Determine the (x, y) coordinate at the center of the cell enclosing the given text.  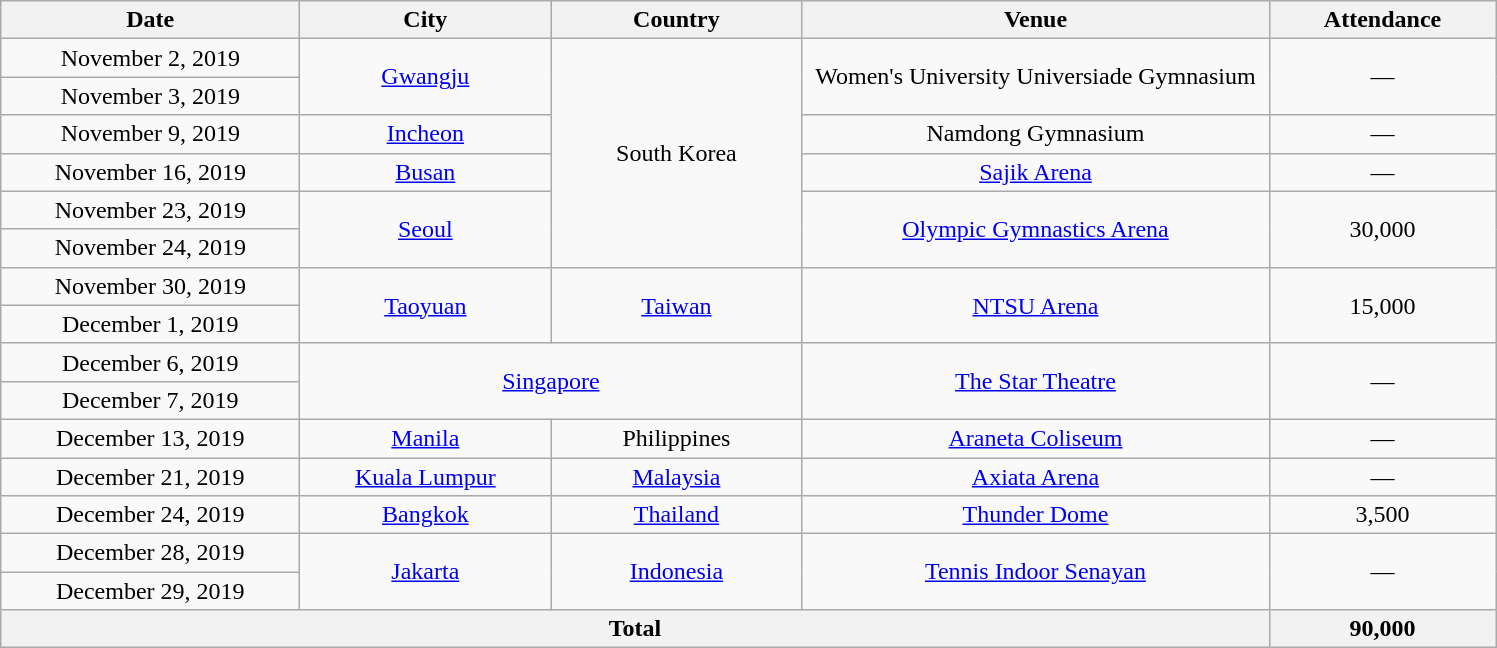
City (426, 20)
Women's University Universiade Gymnasium (1036, 77)
Seoul (426, 229)
November 3, 2019 (150, 96)
Thunder Dome (1036, 515)
November 9, 2019 (150, 134)
90,000 (1382, 629)
Sajik Arena (1036, 172)
Total (635, 629)
Olympic Gymnastics Arena (1036, 229)
November 23, 2019 (150, 210)
Araneta Coliseum (1036, 438)
Jakarta (426, 572)
Singapore (551, 381)
December 7, 2019 (150, 400)
3,500 (1382, 515)
South Korea (676, 153)
December 24, 2019 (150, 515)
Tennis Indoor Senayan (1036, 572)
December 1, 2019 (150, 324)
30,000 (1382, 229)
December 28, 2019 (150, 553)
Taoyuan (426, 305)
Malaysia (676, 477)
Gwangju (426, 77)
Date (150, 20)
Attendance (1382, 20)
Bangkok (426, 515)
Incheon (426, 134)
Kuala Lumpur (426, 477)
Country (676, 20)
November 16, 2019 (150, 172)
December 6, 2019 (150, 362)
Venue (1036, 20)
Namdong Gymnasium (1036, 134)
The Star Theatre (1036, 381)
Thailand (676, 515)
Axiata Arena (1036, 477)
Busan (426, 172)
November 30, 2019 (150, 286)
December 13, 2019 (150, 438)
Philippines (676, 438)
November 2, 2019 (150, 58)
15,000 (1382, 305)
Indonesia (676, 572)
December 21, 2019 (150, 477)
Manila (426, 438)
November 24, 2019 (150, 248)
December 29, 2019 (150, 591)
NTSU Arena (1036, 305)
Taiwan (676, 305)
